Pinpoint the cell where the given text exists, returning its (x, y) midpoint coordinate. 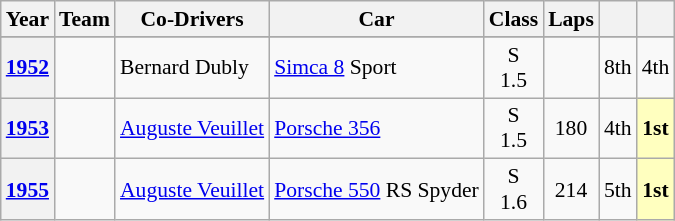
Co-Drivers (192, 19)
Simca 8 Sport (376, 68)
8th (618, 68)
S1.6 (514, 190)
1952 (28, 68)
214 (571, 190)
180 (571, 128)
1955 (28, 190)
Team (84, 19)
5th (618, 190)
Porsche 550 RS Spyder (376, 190)
Porsche 356 (376, 128)
Year (28, 19)
Laps (571, 19)
Car (376, 19)
Bernard Dubly (192, 68)
Class (514, 19)
1953 (28, 128)
